Extract the [x, y] coordinate from the center of the cell holding the provided text.  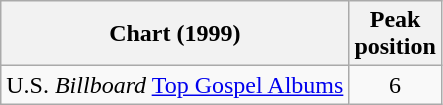
U.S. Billboard Top Gospel Albums [175, 85]
6 [395, 85]
Peakposition [395, 34]
Chart (1999) [175, 34]
